From the cell containing the given text, extract its center point as (X, Y) coordinate. 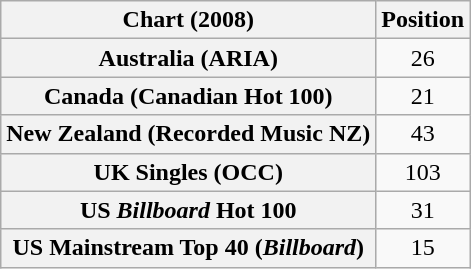
Australia (ARIA) (188, 58)
US Mainstream Top 40 (Billboard) (188, 248)
103 (423, 172)
US Billboard Hot 100 (188, 210)
Chart (2008) (188, 20)
UK Singles (OCC) (188, 172)
31 (423, 210)
Canada (Canadian Hot 100) (188, 96)
Position (423, 20)
15 (423, 248)
New Zealand (Recorded Music NZ) (188, 134)
43 (423, 134)
26 (423, 58)
21 (423, 96)
